Determine the [X, Y] coordinate at the center of the cell enclosing the given text.  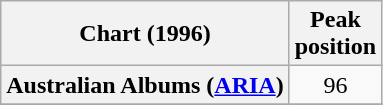
Australian Albums (ARIA) [145, 85]
Peakposition [335, 34]
96 [335, 85]
Chart (1996) [145, 34]
